From the cell containing the given text, extract its center point as (X, Y) coordinate. 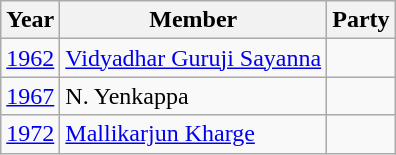
N. Yenkappa (194, 96)
Party (361, 20)
Member (194, 20)
1962 (30, 58)
1972 (30, 134)
1967 (30, 96)
Vidyadhar Guruji Sayanna (194, 58)
Mallikarjun Kharge (194, 134)
Year (30, 20)
